Extract the [X, Y] coordinate from the center of the cell holding the provided text.  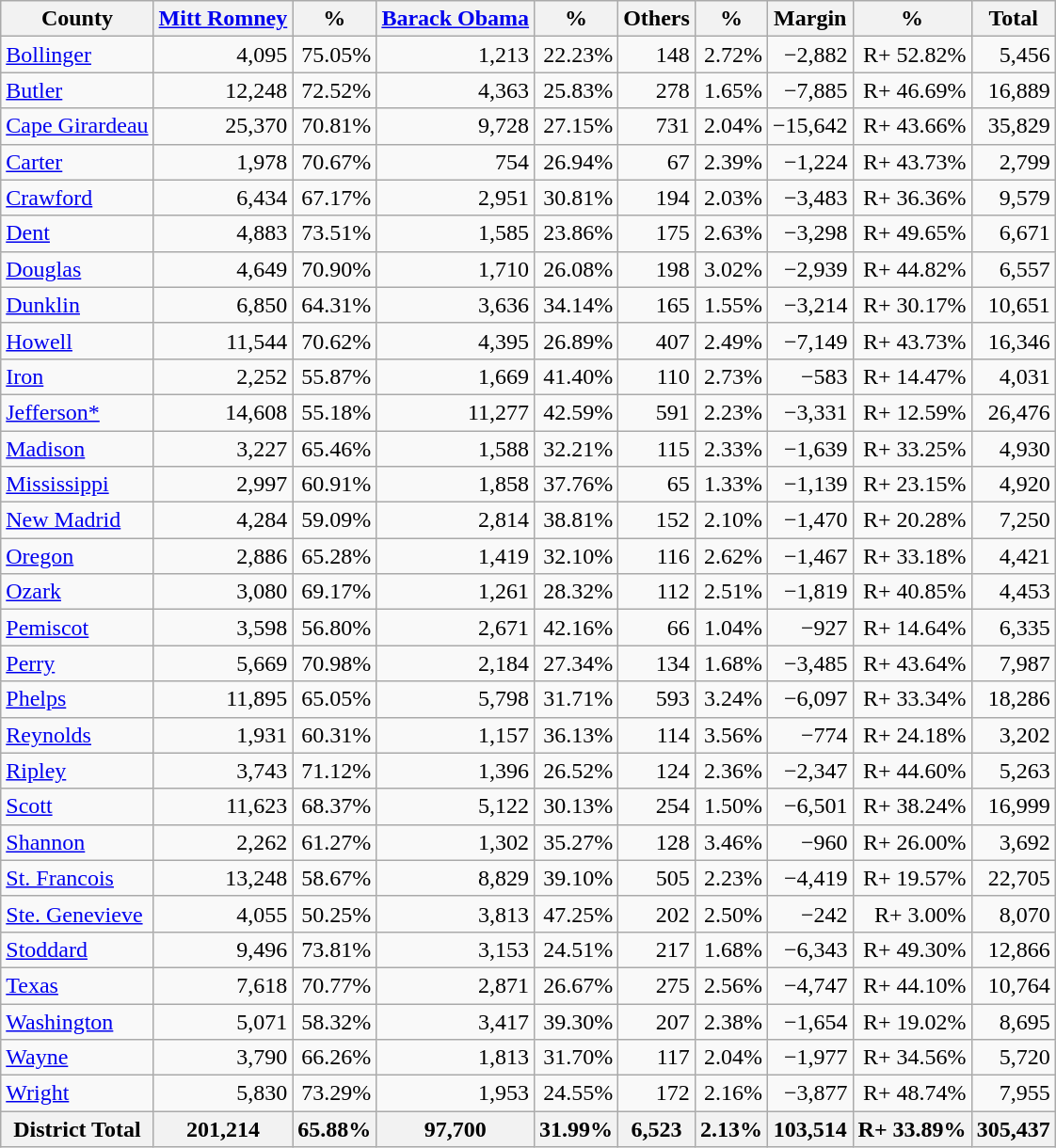
Cape Girardeau [77, 126]
3,813 [456, 914]
97,700 [456, 1129]
R+ 49.65% [912, 233]
R+ 52.82% [912, 55]
1,710 [456, 269]
6,671 [1013, 233]
72.52% [335, 90]
34.14% [576, 305]
Wayne [77, 1058]
1,419 [456, 556]
65.88% [335, 1129]
1,396 [456, 771]
254 [657, 806]
165 [657, 305]
31.70% [576, 1058]
−2,939 [809, 269]
6,335 [1013, 628]
25,370 [223, 126]
30.13% [576, 806]
67 [657, 162]
3,598 [223, 628]
1,302 [456, 842]
60.91% [335, 485]
R+ 30.17% [912, 305]
St. Francois [77, 878]
47.25% [576, 914]
R+ 26.00% [912, 842]
28.32% [576, 592]
152 [657, 520]
1.04% [730, 628]
−3,877 [809, 1093]
Bollinger [77, 55]
−7,885 [809, 90]
2.56% [730, 985]
1.33% [730, 485]
R+ 49.30% [912, 949]
3,790 [223, 1058]
3.46% [730, 842]
12,866 [1013, 949]
134 [657, 663]
4,095 [223, 55]
1,953 [456, 1093]
11,544 [223, 341]
110 [657, 376]
30.81% [576, 198]
R+ 33.18% [912, 556]
Shannon [77, 842]
305,437 [1013, 1129]
R+ 14.64% [912, 628]
22.23% [576, 55]
2,252 [223, 376]
275 [657, 985]
16,889 [1013, 90]
55.18% [335, 412]
Reynolds [77, 735]
1.65% [730, 90]
505 [657, 878]
66 [657, 628]
4,883 [223, 233]
Dunklin [77, 305]
37.76% [576, 485]
4,649 [223, 269]
County [77, 19]
−1,224 [809, 162]
4,930 [1013, 449]
7,618 [223, 985]
−1,977 [809, 1058]
−1,467 [809, 556]
2.73% [730, 376]
50.25% [335, 914]
2.63% [730, 233]
55.87% [335, 376]
8,070 [1013, 914]
9,728 [456, 126]
−6,097 [809, 699]
4,284 [223, 520]
1,261 [456, 592]
32.21% [576, 449]
16,999 [1013, 806]
32.10% [576, 556]
R+ 44.10% [912, 985]
2.10% [730, 520]
6,434 [223, 198]
112 [657, 592]
2.49% [730, 341]
Scott [77, 806]
R+ 34.56% [912, 1058]
2,997 [223, 485]
8,829 [456, 878]
198 [657, 269]
1,813 [456, 1058]
7,955 [1013, 1093]
278 [657, 90]
59.09% [335, 520]
−1,470 [809, 520]
Perry [77, 663]
2.62% [730, 556]
1.50% [730, 806]
3.24% [730, 699]
194 [657, 198]
115 [657, 449]
−6,343 [809, 949]
2,262 [223, 842]
60.31% [335, 735]
−6,501 [809, 806]
18,286 [1013, 699]
66.26% [335, 1058]
Howell [77, 341]
70.67% [335, 162]
207 [657, 1021]
Madison [77, 449]
4,055 [223, 914]
39.30% [576, 1021]
4,031 [1013, 376]
13,248 [223, 878]
2.03% [730, 198]
70.81% [335, 126]
22,705 [1013, 878]
3,636 [456, 305]
1,588 [456, 449]
2,871 [456, 985]
16,346 [1013, 341]
R+ 33.34% [912, 699]
4,453 [1013, 592]
407 [657, 341]
Dent [77, 233]
39.10% [576, 878]
Oregon [77, 556]
26.67% [576, 985]
70.62% [335, 341]
−1,819 [809, 592]
70.90% [335, 269]
3,417 [456, 1021]
−774 [809, 735]
Mississippi [77, 485]
75.05% [335, 55]
70.98% [335, 663]
6,850 [223, 305]
10,764 [1013, 985]
Carter [77, 162]
73.81% [335, 949]
−927 [809, 628]
−3,298 [809, 233]
−3,331 [809, 412]
Pemiscot [77, 628]
7,987 [1013, 663]
1,157 [456, 735]
−1,654 [809, 1021]
Ozark [77, 592]
−583 [809, 376]
−2,347 [809, 771]
−4,419 [809, 878]
5,830 [223, 1093]
35,829 [1013, 126]
12,248 [223, 90]
Washington [77, 1021]
−15,642 [809, 126]
5,071 [223, 1021]
58.32% [335, 1021]
9,579 [1013, 198]
Butler [77, 90]
71.12% [335, 771]
124 [657, 771]
Ste. Genevieve [77, 914]
4,395 [456, 341]
42.59% [576, 412]
217 [657, 949]
114 [657, 735]
116 [657, 556]
61.27% [335, 842]
1,858 [456, 485]
26,476 [1013, 412]
25.83% [576, 90]
148 [657, 55]
26.94% [576, 162]
24.55% [576, 1093]
65.46% [335, 449]
R+ 14.47% [912, 376]
36.13% [576, 735]
R+ 33.89% [912, 1129]
1.55% [730, 305]
Total [1013, 19]
−3,485 [809, 663]
R+ 43.64% [912, 663]
−4,747 [809, 985]
1,669 [456, 376]
−2,882 [809, 55]
Jefferson* [77, 412]
1,931 [223, 735]
70.77% [335, 985]
5,798 [456, 699]
−3,483 [809, 198]
4,363 [456, 90]
117 [657, 1058]
−3,214 [809, 305]
27.34% [576, 663]
R+ 48.74% [912, 1093]
−1,139 [809, 485]
11,623 [223, 806]
27.15% [576, 126]
5,263 [1013, 771]
2,799 [1013, 162]
26.89% [576, 341]
Margin [809, 19]
26.08% [576, 269]
2,951 [456, 198]
Texas [77, 985]
2.16% [730, 1093]
2.72% [730, 55]
R+ 19.02% [912, 1021]
Phelps [77, 699]
175 [657, 233]
R+ 12.59% [912, 412]
3,202 [1013, 735]
3,743 [223, 771]
26.52% [576, 771]
R+ 24.18% [912, 735]
8,695 [1013, 1021]
42.16% [576, 628]
6,557 [1013, 269]
73.51% [335, 233]
38.81% [576, 520]
41.40% [576, 376]
2.39% [730, 162]
2,184 [456, 663]
202 [657, 914]
4,421 [1013, 556]
172 [657, 1093]
2,886 [223, 556]
R+ 33.25% [912, 449]
Crawford [77, 198]
Ripley [77, 771]
1,978 [223, 162]
24.51% [576, 949]
5,669 [223, 663]
6,523 [657, 1129]
−960 [809, 842]
58.67% [335, 878]
5,456 [1013, 55]
67.17% [335, 198]
−242 [809, 914]
Mitt Romney [223, 19]
3.02% [730, 269]
103,514 [809, 1129]
R+ 19.57% [912, 878]
7,250 [1013, 520]
23.86% [576, 233]
1,585 [456, 233]
5,122 [456, 806]
2.36% [730, 771]
−1,639 [809, 449]
Stoddard [77, 949]
2.38% [730, 1021]
73.29% [335, 1093]
R+ 43.66% [912, 126]
4,920 [1013, 485]
R+ 20.28% [912, 520]
New Madrid [77, 520]
−7,149 [809, 341]
128 [657, 842]
11,895 [223, 699]
731 [657, 126]
56.80% [335, 628]
R+ 40.85% [912, 592]
31.71% [576, 699]
9,496 [223, 949]
1,213 [456, 55]
5,720 [1013, 1058]
R+ 23.15% [912, 485]
District Total [77, 1129]
R+ 3.00% [912, 914]
Others [657, 19]
3,692 [1013, 842]
R+ 46.69% [912, 90]
68.37% [335, 806]
2.33% [730, 449]
591 [657, 412]
593 [657, 699]
2.13% [730, 1129]
2.51% [730, 592]
69.17% [335, 592]
Douglas [77, 269]
Wright [77, 1093]
3.56% [730, 735]
35.27% [576, 842]
11,277 [456, 412]
64.31% [335, 305]
31.99% [576, 1129]
3,227 [223, 449]
754 [456, 162]
65.05% [335, 699]
R+ 44.60% [912, 771]
Iron [77, 376]
R+ 36.36% [912, 198]
3,153 [456, 949]
Barack Obama [456, 19]
65.28% [335, 556]
14,608 [223, 412]
R+ 44.82% [912, 269]
201,214 [223, 1129]
2.50% [730, 914]
2,814 [456, 520]
10,651 [1013, 305]
65 [657, 485]
3,080 [223, 592]
2,671 [456, 628]
R+ 38.24% [912, 806]
